Identify which cell holds the provided text, then report its [X, Y] central coordinate. 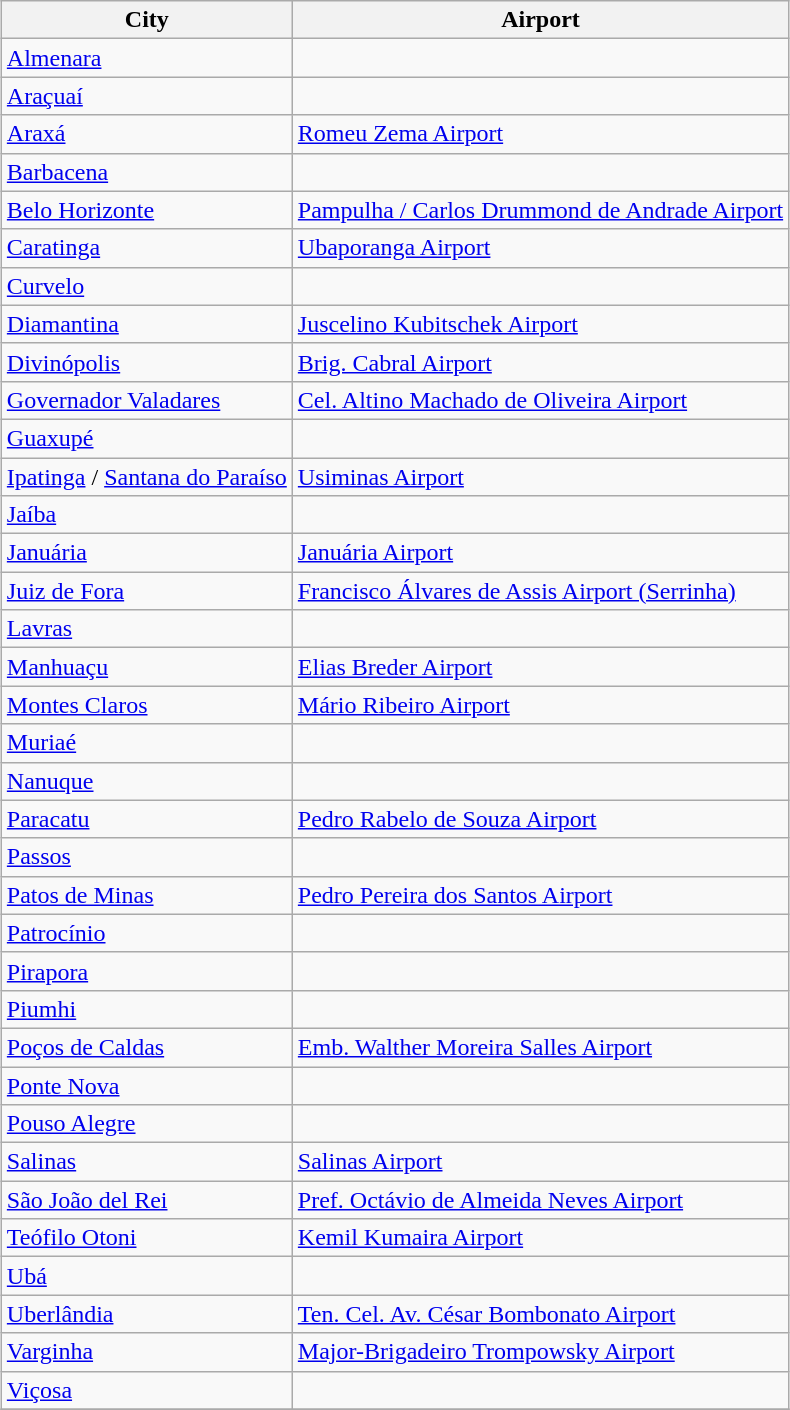
Teófilo Otoni [146, 1238]
Cel. Altino Machado de Oliveira Airport [540, 400]
Brig. Cabral Airport [540, 362]
Romeu Zema Airport [540, 134]
Pref. Octávio de Almeida Neves Airport [540, 1200]
Juscelino Kubitschek Airport [540, 324]
Araxá [146, 134]
Elias Breder Airport [540, 667]
Viçosa [146, 1390]
Pouso Alegre [146, 1124]
Major-Brigadeiro Trompowsky Airport [540, 1352]
Guaxupé [146, 438]
Uberlândia [146, 1314]
Pampulha / Carlos Drummond de Andrade Airport [540, 210]
Ipatinga / Santana do Paraíso [146, 477]
Emb. Walther Moreira Salles Airport [540, 1047]
Montes Claros [146, 705]
Poços de Caldas [146, 1047]
Varginha [146, 1352]
Pedro Pereira dos Santos Airport [540, 895]
Ubaporanga Airport [540, 248]
Almenara [146, 58]
Kemil Kumaira Airport [540, 1238]
Araçuaí [146, 96]
City [146, 20]
Usiminas Airport [540, 477]
Governador Valadares [146, 400]
São João del Rei [146, 1200]
Nanuque [146, 781]
Paracatu [146, 819]
Juiz de Fora [146, 591]
Patrocínio [146, 933]
Airport [540, 20]
Belo Horizonte [146, 210]
Januária [146, 553]
Piumhi [146, 1009]
Pirapora [146, 971]
Muriaé [146, 743]
Diamantina [146, 324]
Barbacena [146, 172]
Curvelo [146, 286]
Januária Airport [540, 553]
Francisco Álvares de Assis Airport (Serrinha) [540, 591]
Ubá [146, 1276]
Caratinga [146, 248]
Pedro Rabelo de Souza Airport [540, 819]
Patos de Minas [146, 895]
Salinas [146, 1162]
Ponte Nova [146, 1085]
Divinópolis [146, 362]
Lavras [146, 629]
Manhuaçu [146, 667]
Jaíba [146, 515]
Passos [146, 857]
Mário Ribeiro Airport [540, 705]
Ten. Cel. Av. César Bombonato Airport [540, 1314]
Salinas Airport [540, 1162]
